Return the (X, Y) coordinate for the center point of the cell that contains the specified text.  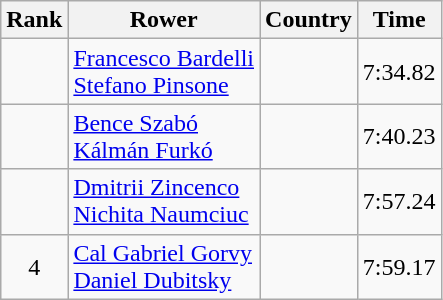
7:57.24 (399, 202)
Bence SzabóKálmán Furkó (164, 136)
Rank (34, 20)
4 (34, 266)
7:59.17 (399, 266)
Dmitrii ZincencoNichita Naumciuc (164, 202)
Country (309, 20)
Time (399, 20)
7:40.23 (399, 136)
Francesco BardelliStefano Pinsone (164, 72)
Cal Gabriel GorvyDaniel Dubitsky (164, 266)
7:34.82 (399, 72)
Rower (164, 20)
